Output the [x, y] coordinate of the center of the cell containing the given text.  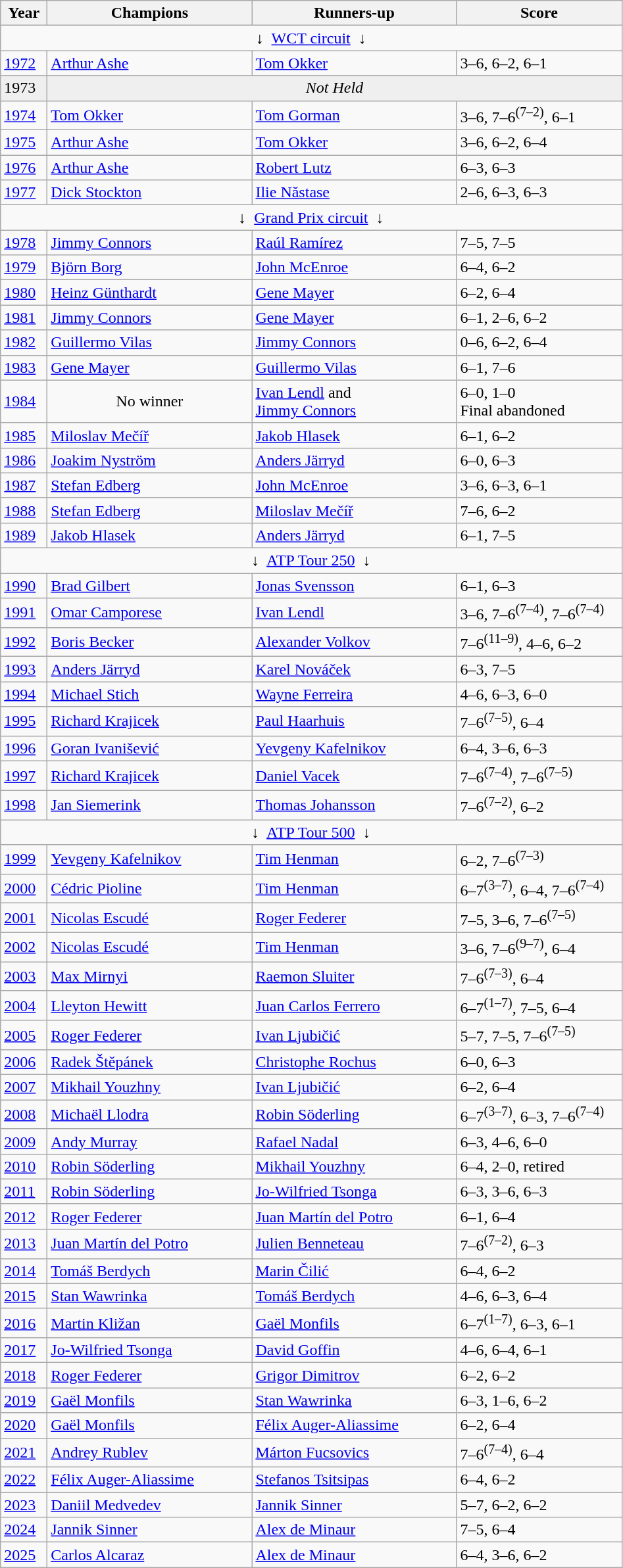
6–3, 1–6, 6–2 [539, 1400]
1988 [24, 510]
1981 [24, 318]
6–2, 6–2 [539, 1375]
Alexander Volkov [354, 642]
4–6, 6–3, 6–0 [539, 694]
1977 [24, 193]
1986 [24, 460]
2014 [24, 1271]
6–3, 3–6, 6–3 [539, 1191]
2025 [24, 1555]
6–1, 6–3 [539, 586]
Score [539, 13]
1979 [24, 268]
7–6(7–5), 6–4 [539, 722]
1976 [24, 168]
7–6(11–9), 4–6, 6–2 [539, 642]
6–1, 2–6, 6–2 [539, 318]
2012 [24, 1216]
Boris Becker [150, 642]
3–6, 7–6(7–4), 7–6(7–4) [539, 613]
Jan Siemerink [150, 805]
4–6, 6–3, 6–4 [539, 1296]
6–4, 3–6, 6–2 [539, 1555]
Andrey Rublev [150, 1453]
2010 [24, 1166]
↓ ATP Tour 250 ↓ [311, 561]
1972 [24, 63]
Michael Stich [150, 694]
Champions [150, 13]
6–1, 6–4 [539, 1216]
2024 [24, 1530]
2017 [24, 1350]
Dick Stockton [150, 193]
Year [24, 13]
1994 [24, 694]
1993 [24, 669]
Runners-up [354, 13]
Ivan Lendl [354, 613]
2000 [24, 889]
Raemon Sluiter [354, 977]
Omar Camporese [150, 613]
Márton Fucsovics [354, 1453]
3–6, 7–6(7–2), 6–1 [539, 116]
Ilie Năstase [354, 193]
Max Mirnyi [150, 977]
2007 [24, 1087]
Daniil Medvedev [150, 1505]
2006 [24, 1062]
Wayne Ferreira [354, 694]
2018 [24, 1375]
Björn Borg [150, 268]
2005 [24, 1035]
Not Held [334, 88]
2002 [24, 947]
2008 [24, 1115]
6–0, 1–0Final abandoned [539, 401]
Marin Čilić [354, 1271]
Radek Štěpánek [150, 1062]
2009 [24, 1141]
1987 [24, 485]
7–6(7–4), 6–4 [539, 1453]
3–6, 6–2, 6–1 [539, 63]
1985 [24, 435]
Robert Lutz [354, 168]
7–5, 6–4 [539, 1530]
Andy Murray [150, 1141]
7–5, 3–6, 7–6(7–5) [539, 918]
3–6, 6–3, 6–1 [539, 485]
2020 [24, 1425]
7–6(7–4), 7–6(7–5) [539, 776]
6–4, 3–6, 6–3 [539, 748]
2023 [24, 1505]
1998 [24, 805]
Julien Benneteau [354, 1244]
7–6, 6–2 [539, 510]
2013 [24, 1244]
1980 [24, 293]
6–1, 7–5 [539, 535]
2019 [24, 1400]
Joakim Nyström [150, 460]
David Goffin [354, 1350]
2011 [24, 1191]
7–6(7–2), 6–3 [539, 1244]
1997 [24, 776]
6–7(1–7), 7–5, 6–4 [539, 1006]
Karel Nováček [354, 669]
1992 [24, 642]
6–1, 7–6 [539, 368]
Lleyton Hewitt [150, 1006]
6–2, 7–6(7–3) [539, 860]
↓ WCT circuit ↓ [311, 38]
↓ ATP Tour 500 ↓ [311, 832]
7–5, 7–5 [539, 243]
Tom Gorman [354, 116]
5–7, 7–5, 7–6(7–5) [539, 1035]
Heinz Günthardt [150, 293]
1999 [24, 860]
Ivan Lendl and Jimmy Connors [354, 401]
Brad Gilbert [150, 586]
5–7, 6–2, 6–2 [539, 1505]
4–6, 6–4, 6–1 [539, 1350]
Michaël Llodra [150, 1115]
Martin Kližan [150, 1323]
6–3, 6–3 [539, 168]
1975 [24, 143]
6–7(1–7), 6–3, 6–1 [539, 1323]
Stefanos Tsitsipas [354, 1480]
1983 [24, 368]
6–3, 7–5 [539, 669]
No winner [150, 401]
Raúl Ramírez [354, 243]
Cédric Pioline [150, 889]
6–7(3–7), 6–3, 7–6(7–4) [539, 1115]
1978 [24, 243]
1984 [24, 401]
0–6, 6–2, 6–4 [539, 343]
1973 [24, 88]
7–6(7–3), 6–4 [539, 977]
Carlos Alcaraz [150, 1555]
6–3, 4–6, 6–0 [539, 1141]
2015 [24, 1296]
2016 [24, 1323]
7–6(7–2), 6–2 [539, 805]
2003 [24, 977]
2004 [24, 1006]
2–6, 6–3, 6–3 [539, 193]
1996 [24, 748]
Jonas Svensson [354, 586]
3–6, 6–2, 6–4 [539, 143]
Grigor Dimitrov [354, 1375]
1974 [24, 116]
1990 [24, 586]
1995 [24, 722]
1991 [24, 613]
1989 [24, 535]
Daniel Vacek [354, 776]
Juan Carlos Ferrero [354, 1006]
2022 [24, 1480]
Christophe Rochus [354, 1062]
Thomas Johansson [354, 805]
3–6, 7–6(9–7), 6–4 [539, 947]
Rafael Nadal [354, 1141]
6–4, 2–0, retired [539, 1166]
2001 [24, 918]
Paul Haarhuis [354, 722]
6–7(3–7), 6–4, 7–6(7–4) [539, 889]
2021 [24, 1453]
6–1, 6–2 [539, 435]
Goran Ivanišević [150, 748]
1982 [24, 343]
↓ Grand Prix circuit ↓ [311, 218]
